Scan for the cell matching the given text and deliver its (x, y) coordinate at center. 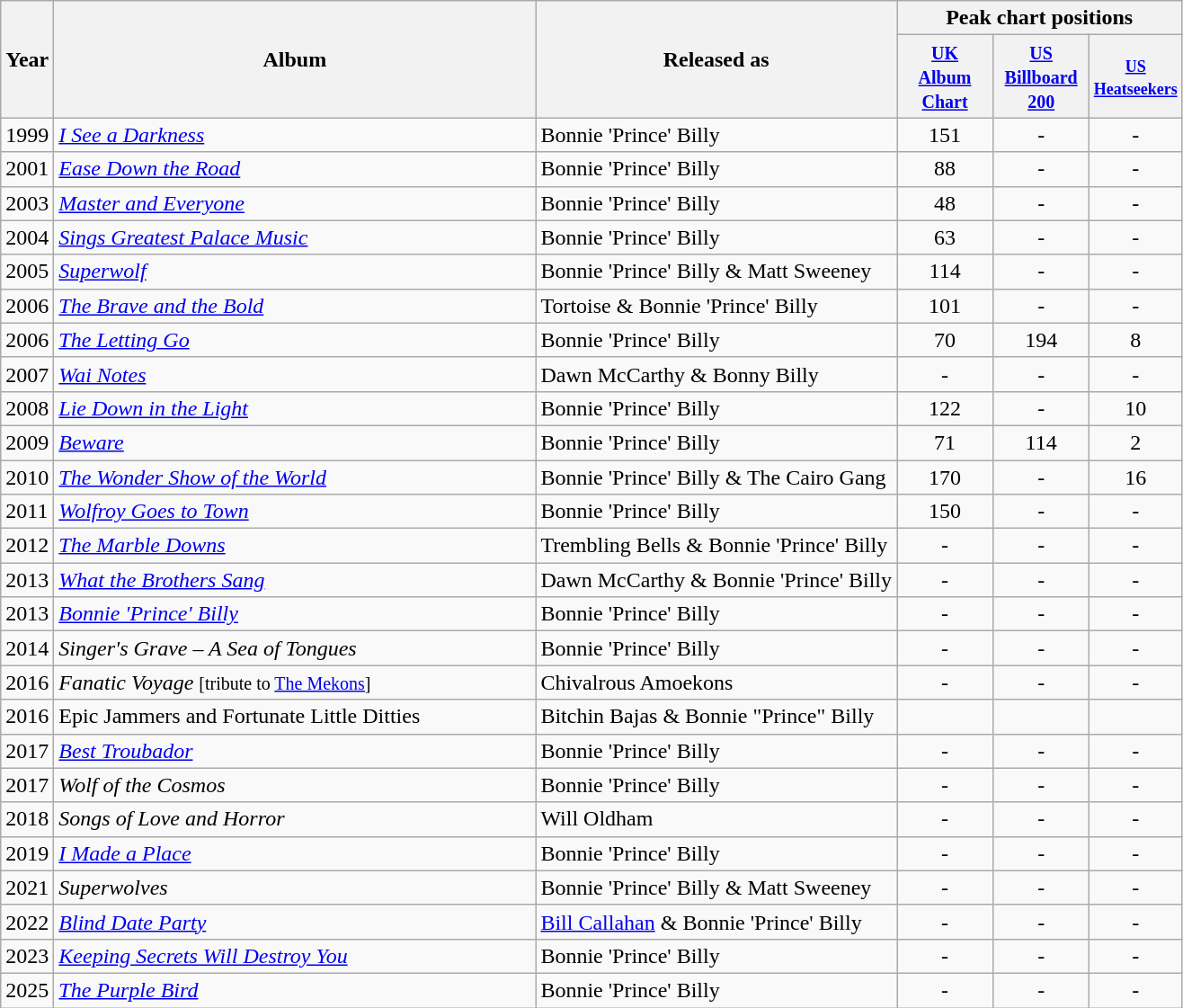
151 (946, 135)
Wai Notes (295, 374)
2019 (27, 853)
8 (1136, 340)
Best Troubador (295, 751)
48 (946, 203)
Singer's Grave – A Sea of Tongues (295, 648)
USBillboard 200 (1041, 76)
2001 (27, 169)
Beware (295, 442)
Songs of Love and Horror (295, 819)
Blind Date Party (295, 922)
70 (946, 340)
10 (1136, 408)
Bill Callahan & Bonnie 'Prince' Billy (716, 922)
Sings Greatest Palace Music (295, 237)
2023 (27, 956)
The Wonder Show of the World (295, 477)
2012 (27, 546)
2014 (27, 648)
2010 (27, 477)
Album (295, 59)
Wolf of the Cosmos (295, 785)
Year (27, 59)
Trembling Bells & Bonnie 'Prince' Billy (716, 546)
Dawn McCarthy & Bonny Billy (716, 374)
2004 (27, 237)
Superwolves (295, 888)
2018 (27, 819)
Tortoise & Bonnie 'Prince' Billy (716, 306)
Dawn McCarthy & Bonnie 'Prince' Billy (716, 580)
16 (1136, 477)
2025 (27, 990)
I Made a Place (295, 853)
2022 (27, 922)
122 (946, 408)
Superwolf (295, 272)
150 (946, 512)
Released as (716, 59)
88 (946, 169)
2007 (27, 374)
2008 (27, 408)
Chivalrous Amoekons (716, 682)
194 (1041, 340)
170 (946, 477)
The Purple Bird (295, 990)
Bonnie 'Prince' Billy & The Cairo Gang (716, 477)
1999 (27, 135)
2 (1136, 442)
Peak chart positions (1039, 18)
Keeping Secrets Will Destroy You (295, 956)
Lie Down in the Light (295, 408)
UK Album Chart (946, 76)
Fanatic Voyage [tribute to The Mekons] (295, 682)
The Brave and the Bold (295, 306)
Ease Down the Road (295, 169)
Bitchin Bajas & Bonnie "Prince" Billy (716, 717)
Epic Jammers and Fortunate Little Ditties (295, 717)
2011 (27, 512)
US Heatseekers (1136, 76)
I See a Darkness (295, 135)
71 (946, 442)
2009 (27, 442)
2003 (27, 203)
63 (946, 237)
101 (946, 306)
Wolfroy Goes to Town (295, 512)
Master and Everyone (295, 203)
What the Brothers Sang (295, 580)
The Marble Downs (295, 546)
2021 (27, 888)
The Letting Go (295, 340)
Will Oldham (716, 819)
2005 (27, 272)
